Output the (x, y) coordinate of the center of the cell containing the given text.  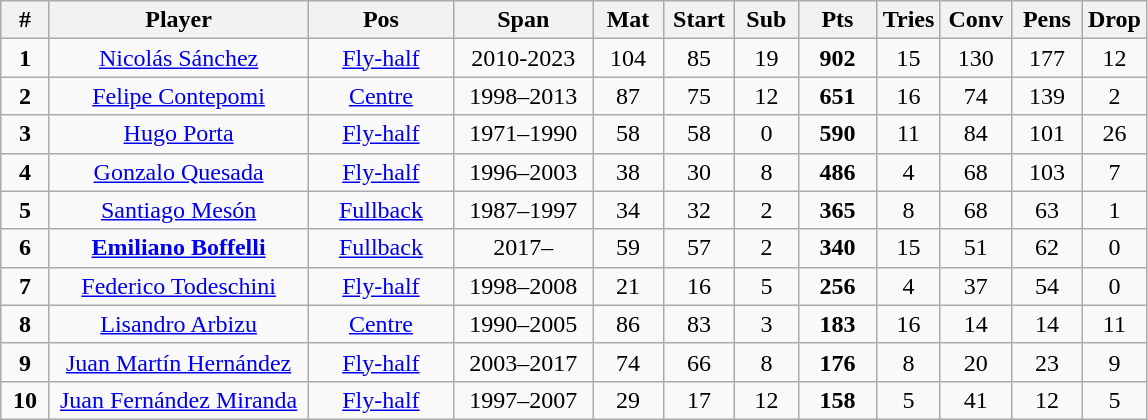
83 (700, 324)
# (26, 20)
38 (628, 172)
256 (838, 286)
20 (976, 362)
87 (628, 96)
183 (838, 324)
486 (838, 172)
21 (628, 286)
177 (1046, 58)
1998–2013 (524, 96)
Emiliano Boffelli (178, 248)
51 (976, 248)
Lisandro Arbizu (178, 324)
Player (178, 20)
29 (628, 400)
365 (838, 210)
Span (524, 20)
902 (838, 58)
Juan Fernández Miranda (178, 400)
19 (767, 58)
Pos (381, 20)
176 (838, 362)
130 (976, 58)
59 (628, 248)
Felipe Contepomi (178, 96)
62 (1046, 248)
54 (1046, 286)
139 (1046, 96)
Conv (976, 20)
37 (976, 286)
Juan Martín Hernández (178, 362)
Drop (1114, 20)
590 (838, 134)
Mat (628, 20)
2017– (524, 248)
101 (1046, 134)
103 (1046, 172)
104 (628, 58)
Gonzalo Quesada (178, 172)
85 (700, 58)
1996–2003 (524, 172)
2010-2023 (524, 58)
86 (628, 324)
84 (976, 134)
2003–2017 (524, 362)
1971–1990 (524, 134)
30 (700, 172)
6 (26, 248)
651 (838, 96)
Start (700, 20)
34 (628, 210)
41 (976, 400)
340 (838, 248)
Sub (767, 20)
26 (1114, 134)
32 (700, 210)
75 (700, 96)
10 (26, 400)
63 (1046, 210)
158 (838, 400)
Hugo Porta (178, 134)
Federico Todeschini (178, 286)
1990–2005 (524, 324)
Santiago Mesón (178, 210)
17 (700, 400)
1998–2008 (524, 286)
1987–1997 (524, 210)
Pens (1046, 20)
Pts (838, 20)
Nicolás Sánchez (178, 58)
1997–2007 (524, 400)
57 (700, 248)
23 (1046, 362)
66 (700, 362)
Tries (909, 20)
